Return the (x, y) coordinate for the center point of the cell that contains the specified text.  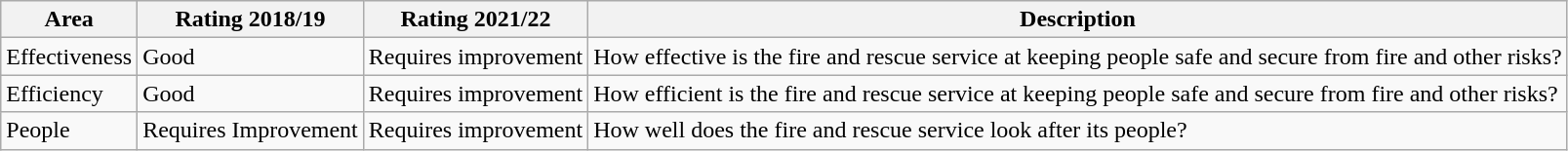
People (69, 131)
Area (69, 19)
Description (1078, 19)
How well does the fire and rescue service look after its people? (1078, 131)
How efficient is the fire and rescue service at keeping people safe and secure from fire and other risks? (1078, 94)
How effective is the fire and rescue service at keeping people safe and secure from fire and other risks? (1078, 57)
Efficiency (69, 94)
Requires Improvement (251, 131)
Effectiveness (69, 57)
Rating 2021/22 (475, 19)
Rating 2018/19 (251, 19)
